Find where the given text appears and provide that cell's center as [x, y] coordinate. 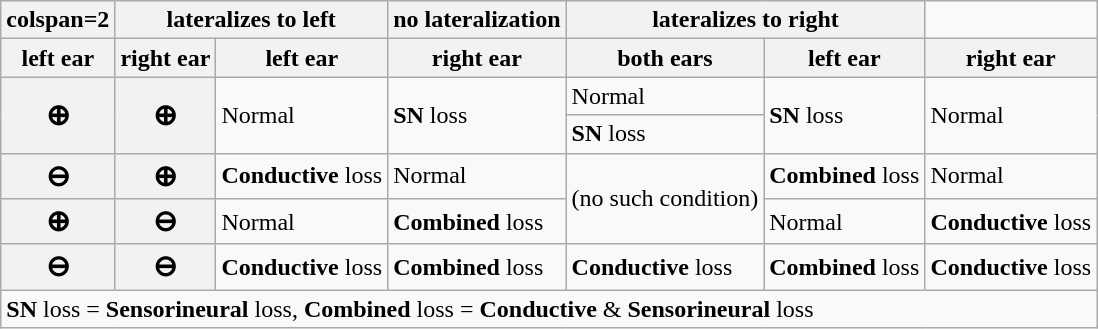
both ears [665, 58]
(no such condition) [665, 198]
colspan=2 [58, 20]
lateralizes to right [746, 20]
lateralizes to left [252, 20]
SN loss = Sensorineural loss, Combined loss = Conductive & Sensorineural loss [549, 309]
no lateralization [477, 20]
